Output the (x, y) coordinate of the center of the cell containing the given text.  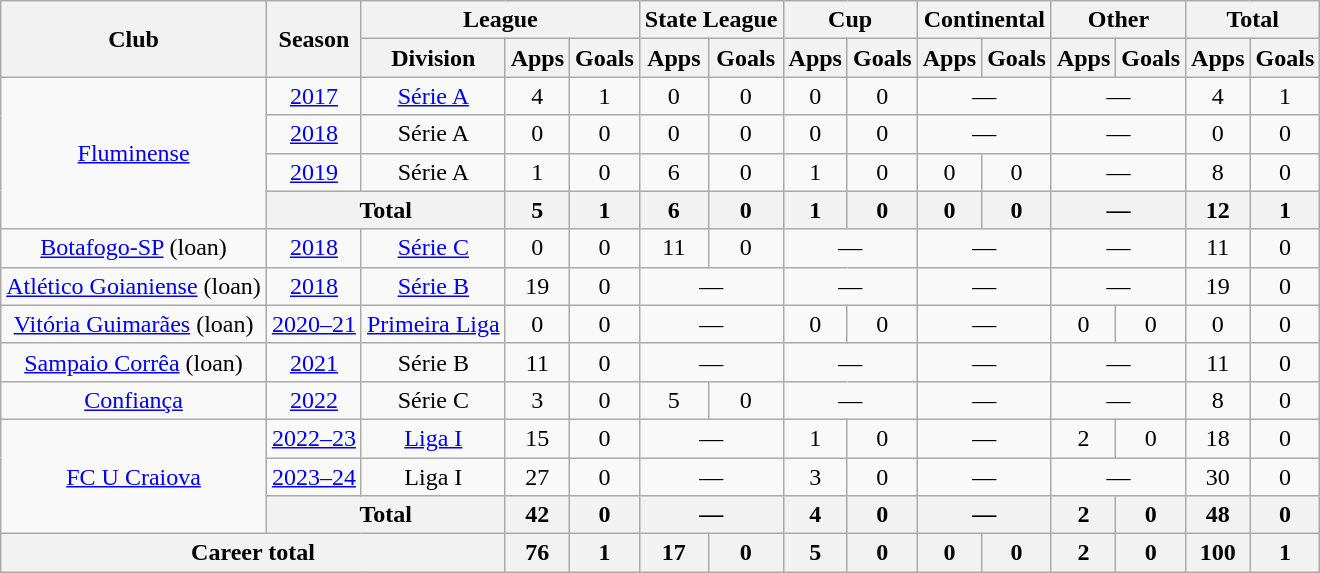
Primeira Liga (433, 324)
Division (433, 58)
FC U Craiova (134, 476)
Vitória Guimarães (loan) (134, 324)
Botafogo-SP (loan) (134, 248)
League (500, 20)
2017 (314, 96)
State League (711, 20)
18 (1218, 438)
Atlético Goianiense (loan) (134, 286)
2022 (314, 400)
17 (674, 553)
42 (537, 515)
Confiança (134, 400)
Club (134, 39)
15 (537, 438)
Fluminense (134, 153)
2023–24 (314, 477)
Season (314, 39)
76 (537, 553)
100 (1218, 553)
Career total (253, 553)
2021 (314, 362)
Cup (850, 20)
Other (1118, 20)
12 (1218, 210)
2019 (314, 172)
2022–23 (314, 438)
Continental (984, 20)
27 (537, 477)
Sampaio Corrêa (loan) (134, 362)
30 (1218, 477)
2020–21 (314, 324)
48 (1218, 515)
